Return [x, y] of the center of cell containing provided text 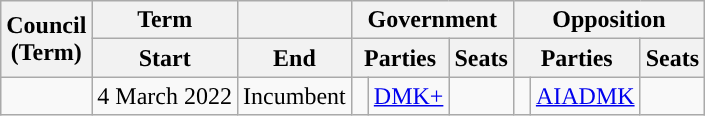
Council(Term) [46, 39]
AIADMK [585, 96]
Start [165, 58]
Opposition [608, 20]
4 March 2022 [165, 96]
DMK+ [408, 96]
Government [432, 20]
End [295, 58]
Incumbent [295, 96]
Term [165, 20]
